Return (X, Y) of the center of cell containing provided text 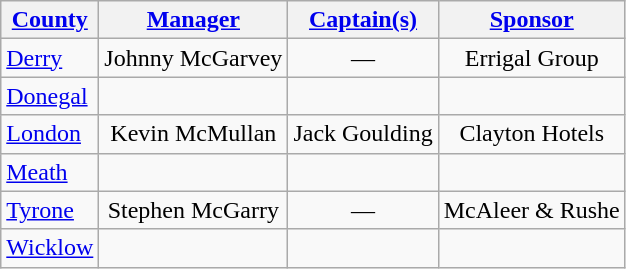
County (50, 20)
Sponsor (532, 20)
McAleer & Rushe (532, 210)
Errigal Group (532, 58)
Jack Goulding (363, 134)
Manager (194, 20)
Donegal (50, 96)
Derry (50, 58)
Wicklow (50, 248)
London (50, 134)
Meath (50, 172)
Tyrone (50, 210)
Stephen McGarry (194, 210)
Johnny McGarvey (194, 58)
Clayton Hotels (532, 134)
Captain(s) (363, 20)
Kevin McMullan (194, 134)
